Return the (X, Y) coordinate for the center point of the cell that contains the specified text.  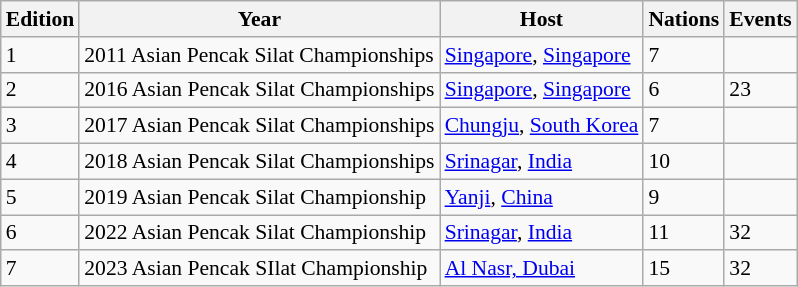
Host (542, 19)
1 (40, 55)
2018 Asian Pencak Silat Championships (259, 162)
Yanji, China (542, 197)
2016 Asian Pencak Silat Championships (259, 90)
3 (40, 126)
Year (259, 19)
2017 Asian Pencak Silat Championships (259, 126)
2023 Asian Pencak SIlat Championship (259, 269)
15 (684, 269)
9 (684, 197)
Edition (40, 19)
5 (40, 197)
Chungju, South Korea (542, 126)
2019 Asian Pencak Silat Championship (259, 197)
23 (760, 90)
Nations (684, 19)
2 (40, 90)
10 (684, 162)
Al Nasr, Dubai (542, 269)
11 (684, 233)
2022 Asian Pencak Silat Championship (259, 233)
2011 Asian Pencak Silat Championships (259, 55)
4 (40, 162)
Events (760, 19)
